Return [x, y] of the center of cell containing provided text 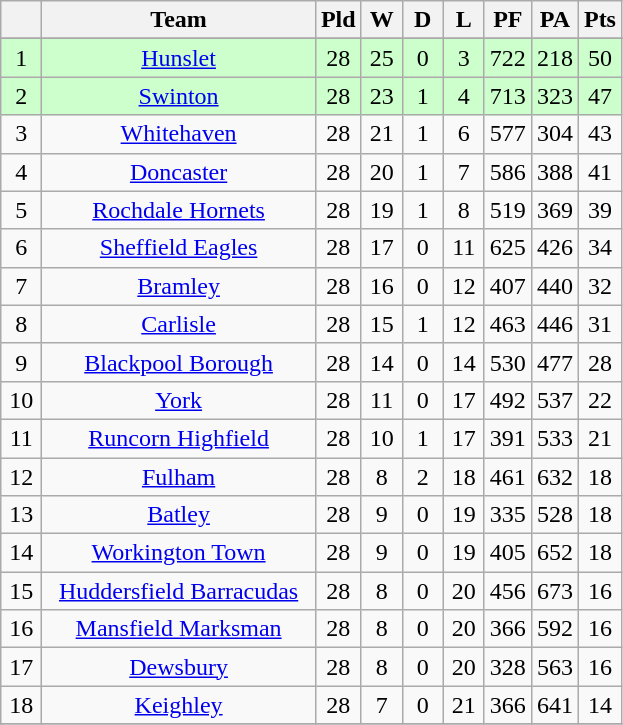
W [382, 20]
673 [554, 591]
446 [554, 324]
426 [554, 248]
43 [600, 134]
Team [179, 20]
47 [600, 96]
PF [508, 20]
22 [600, 400]
Workington Town [179, 553]
D [422, 20]
Carlisle [179, 324]
592 [554, 629]
528 [554, 515]
Hunslet [179, 58]
Blackpool Borough [179, 362]
323 [554, 96]
L [464, 20]
23 [382, 96]
34 [600, 248]
PA [554, 20]
722 [508, 58]
Doncaster [179, 172]
39 [600, 210]
519 [508, 210]
Huddersfield Barracudas [179, 591]
533 [554, 438]
304 [554, 134]
537 [554, 400]
388 [554, 172]
Keighley [179, 705]
Fulham [179, 477]
York [179, 400]
577 [508, 134]
Bramley [179, 286]
563 [554, 667]
641 [554, 705]
456 [508, 591]
440 [554, 286]
218 [554, 58]
405 [508, 553]
463 [508, 324]
Sheffield Eagles [179, 248]
530 [508, 362]
50 [600, 58]
5 [22, 210]
Rochdale Hornets [179, 210]
586 [508, 172]
335 [508, 515]
Whitehaven [179, 134]
41 [600, 172]
Pts [600, 20]
492 [508, 400]
461 [508, 477]
32 [600, 286]
407 [508, 286]
25 [382, 58]
713 [508, 96]
Batley [179, 515]
Runcorn Highfield [179, 438]
369 [554, 210]
31 [600, 324]
652 [554, 553]
477 [554, 362]
632 [554, 477]
328 [508, 667]
13 [22, 515]
391 [508, 438]
Mansfield Marksman [179, 629]
Dewsbury [179, 667]
625 [508, 248]
Swinton [179, 96]
Pld [338, 20]
